Identify which cell holds the provided text, then report its (X, Y) central coordinate. 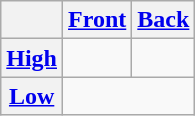
High (32, 58)
Front (98, 20)
Back (164, 20)
Low (32, 96)
